Determine the [X, Y] coordinate at the center of the cell enclosing the given text.  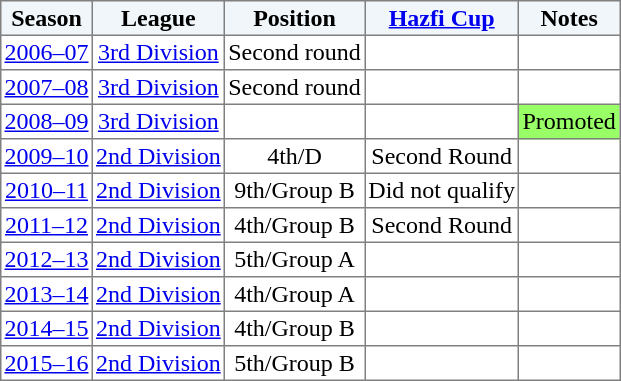
5th/Group A [294, 259]
2009–10 [47, 156]
2013–14 [47, 294]
2012–13 [47, 259]
2010–11 [47, 190]
2008–09 [47, 121]
4th/D [294, 156]
Notes [570, 18]
2014–15 [47, 328]
Hazfi Cup [442, 18]
Did not qualify [442, 190]
2011–12 [47, 225]
Position [294, 18]
4th/Group A [294, 294]
Season [47, 18]
Promoted [570, 121]
5th/Group B [294, 363]
2007–08 [47, 87]
2006–07 [47, 52]
9th/Group B [294, 190]
League [158, 18]
2015–16 [47, 363]
